Search for the cell housing the specified text and yield its (X, Y) center coordinate. 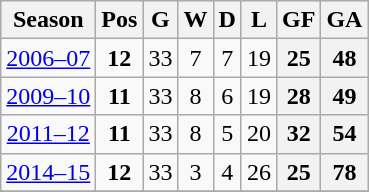
Season (48, 20)
GF (298, 20)
32 (298, 134)
26 (258, 172)
49 (344, 96)
5 (227, 134)
Pos (120, 20)
D (227, 20)
2009–10 (48, 96)
54 (344, 134)
2011–12 (48, 134)
20 (258, 134)
2014–15 (48, 172)
28 (298, 96)
3 (196, 172)
L (258, 20)
78 (344, 172)
G (160, 20)
6 (227, 96)
4 (227, 172)
48 (344, 58)
W (196, 20)
2006–07 (48, 58)
GA (344, 20)
